From the cell containing the given text, extract its center point as [x, y] coordinate. 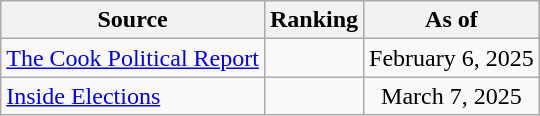
As of [452, 20]
The Cook Political Report [133, 58]
Ranking [314, 20]
March 7, 2025 [452, 96]
February 6, 2025 [452, 58]
Source [133, 20]
Inside Elections [133, 96]
